Provide the (x, y) coordinate of the cell's center where the given text is located.  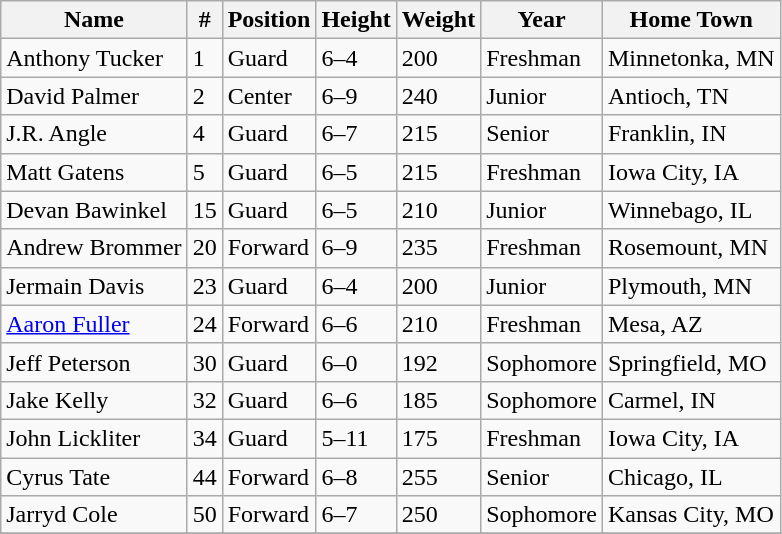
20 (204, 248)
Carmel, IN (691, 400)
Center (269, 96)
44 (204, 477)
24 (204, 324)
Minnetonka, MN (691, 58)
J.R. Angle (94, 134)
Winnebago, IL (691, 210)
Devan Bawinkel (94, 210)
15 (204, 210)
1 (204, 58)
Kansas City, MO (691, 515)
34 (204, 438)
6–0 (356, 362)
Antioch, TN (691, 96)
30 (204, 362)
250 (438, 515)
175 (438, 438)
Height (356, 20)
John Lickliter (94, 438)
Jermain Davis (94, 286)
192 (438, 362)
Anthony Tucker (94, 58)
Cyrus Tate (94, 477)
Weight (438, 20)
6–8 (356, 477)
50 (204, 515)
4 (204, 134)
Home Town (691, 20)
# (204, 20)
David Palmer (94, 96)
185 (438, 400)
Andrew Brommer (94, 248)
Position (269, 20)
Aaron Fuller (94, 324)
23 (204, 286)
5–11 (356, 438)
Jake Kelly (94, 400)
5 (204, 172)
Year (542, 20)
Mesa, AZ (691, 324)
Plymouth, MN (691, 286)
235 (438, 248)
Franklin, IN (691, 134)
Name (94, 20)
240 (438, 96)
Chicago, IL (691, 477)
255 (438, 477)
2 (204, 96)
32 (204, 400)
Matt Gatens (94, 172)
Jeff Peterson (94, 362)
Rosemount, MN (691, 248)
Jarryd Cole (94, 515)
Springfield, MO (691, 362)
